Pinpoint the cell where the given text exists, returning its [X, Y] midpoint coordinate. 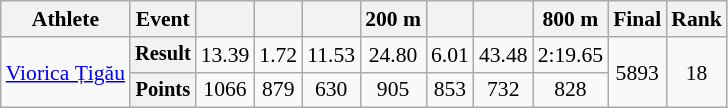
905 [393, 90]
43.48 [504, 55]
200 m [393, 19]
24.80 [393, 55]
732 [504, 90]
11.53 [331, 55]
18 [696, 72]
1066 [226, 90]
630 [331, 90]
6.01 [450, 55]
800 m [570, 19]
Points [163, 90]
Viorica Țigău [66, 72]
Event [163, 19]
879 [278, 90]
Result [163, 55]
Rank [696, 19]
Final [637, 19]
828 [570, 90]
Athlete [66, 19]
13.39 [226, 55]
2:19.65 [570, 55]
1.72 [278, 55]
853 [450, 90]
5893 [637, 72]
